Search for the cell housing the specified text and yield its (X, Y) center coordinate. 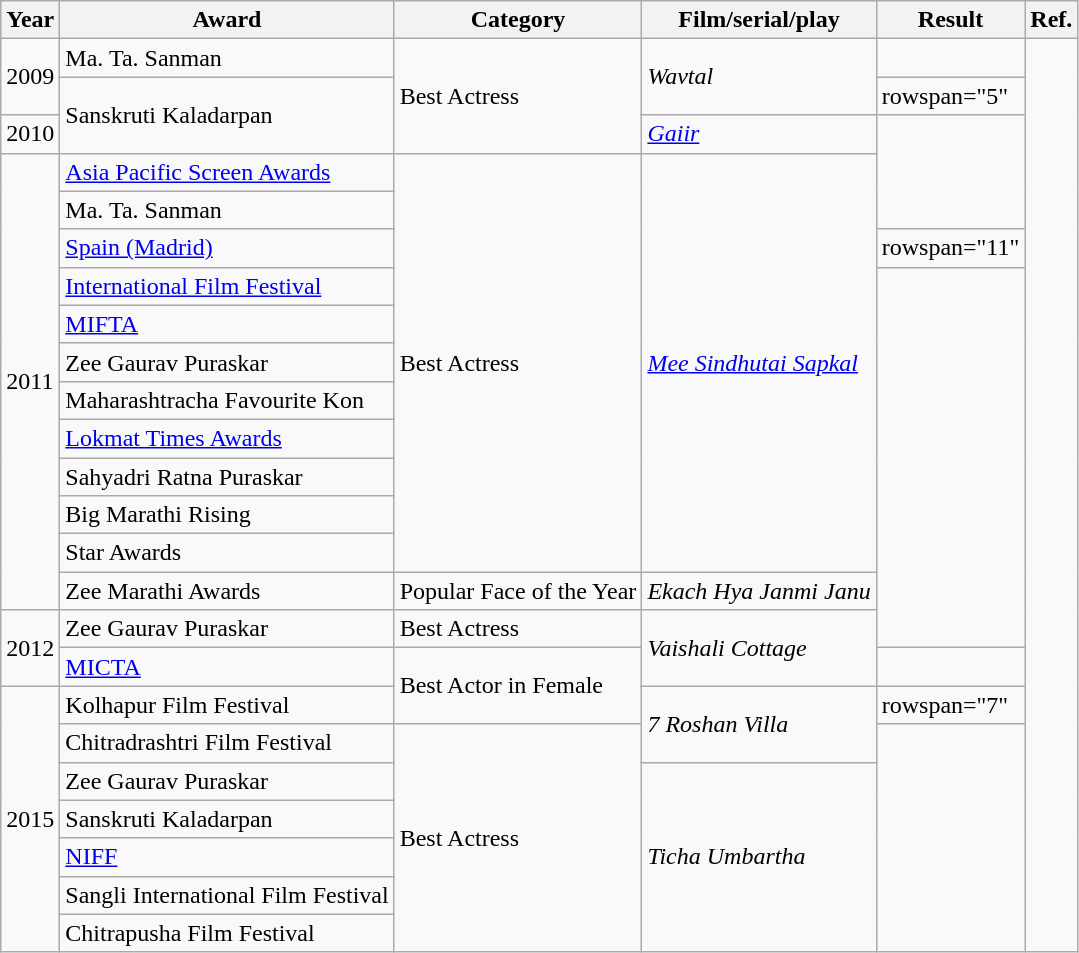
Film/serial/play (759, 20)
Gaiir (759, 134)
rowspan="5" (950, 96)
rowspan="7" (950, 705)
Zee Marathi Awards (227, 591)
Asia Pacific Screen Awards (227, 172)
Sahyadri Ratna Puraskar (227, 477)
Big Marathi Rising (227, 515)
Chitrapusha Film Festival (227, 933)
Popular Face of the Year (518, 591)
Wavtal (759, 77)
7 Roshan Villa (759, 724)
2011 (30, 382)
Category (518, 20)
Mee Sindhutai Sapkal (759, 362)
Vaishali Cottage (759, 648)
Ref. (1052, 20)
Award (227, 20)
Ekach Hya Janmi Janu (759, 591)
NIFF (227, 857)
2012 (30, 648)
Lokmat Times Awards (227, 438)
2015 (30, 819)
2009 (30, 77)
Year (30, 20)
rowspan="11" (950, 248)
Chitradrashtri Film Festival (227, 743)
Spain (Madrid) (227, 248)
Maharashtracha Favourite Kon (227, 400)
MIFTA (227, 324)
Best Actor in Female (518, 686)
Star Awards (227, 553)
Ticha Umbartha (759, 857)
Sangli International Film Festival (227, 895)
Kolhapur Film Festival (227, 705)
International Film Festival (227, 286)
2010 (30, 134)
Result (950, 20)
MICTA (227, 667)
